Output the (X, Y) coordinate of the center of the cell containing the given text.  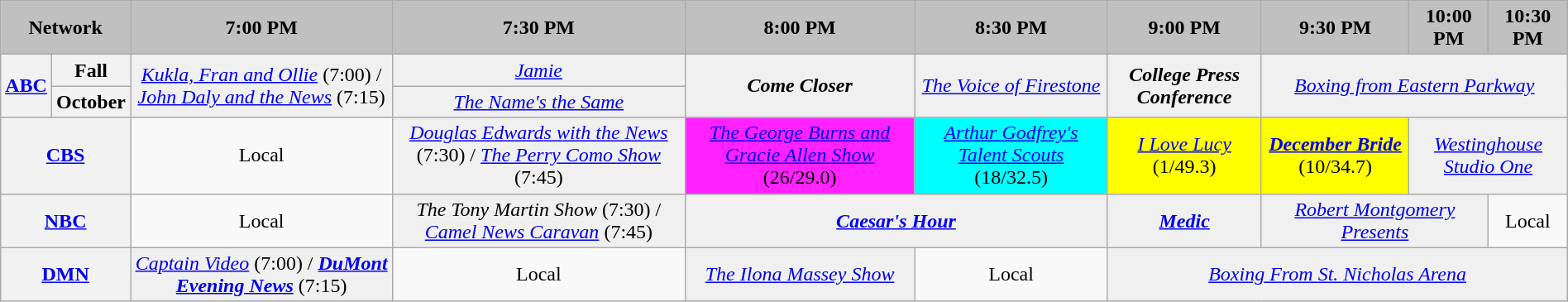
Medic (1184, 220)
CBS (66, 156)
Douglas Edwards with the News (7:30) / The Perry Como Show (7:45) (539, 156)
Robert Montgomery Presents (1374, 220)
10:00 PM (1449, 28)
December Bride (10/34.7) (1335, 156)
Fall (91, 70)
9:30 PM (1335, 28)
ABC (26, 86)
8:30 PM (1011, 28)
Boxing From St. Nicholas Arena (1337, 275)
Kukla, Fran and Ollie (7:00) / John Daly and the News (7:15) (261, 86)
Network (66, 28)
Jamie (539, 70)
10:30 PM (1527, 28)
DMN (66, 275)
The Name's the Same (539, 102)
The Tony Martin Show (7:30) / Camel News Caravan (7:45) (539, 220)
October (91, 102)
The Ilona Massey Show (800, 275)
8:00 PM (800, 28)
College Press Conference (1184, 86)
9:00 PM (1184, 28)
The Voice of Firestone (1011, 86)
I Love Lucy (1/49.3) (1184, 156)
Come Closer (800, 86)
7:00 PM (261, 28)
Boxing from Eastern Parkway (1414, 86)
Westinghouse Studio One (1489, 156)
The George Burns and Gracie Allen Show (26/29.0) (800, 156)
NBC (66, 220)
Captain Video (7:00) / DuMont Evening News (7:15) (261, 275)
Arthur Godfrey's Talent Scouts (18/32.5) (1011, 156)
Caesar's Hour (896, 220)
7:30 PM (539, 28)
